Find where the given text appears and provide that cell's center as (X, Y) coordinate. 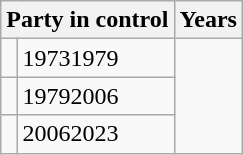
19792006 (96, 96)
20062023 (96, 134)
19731979 (96, 58)
Party in control (88, 20)
Years (208, 20)
